From the cell containing the given text, extract its center point as (x, y) coordinate. 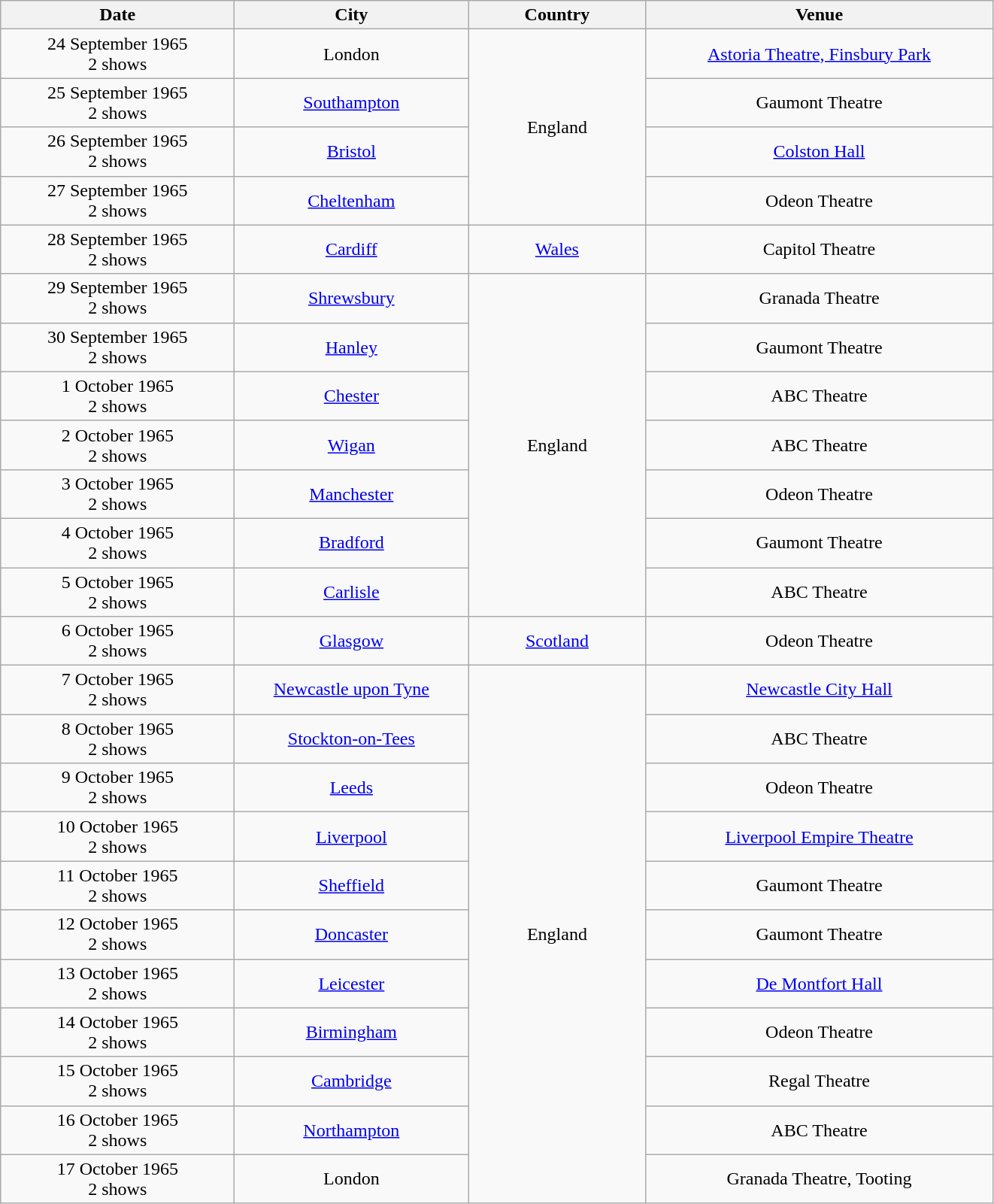
Scotland (557, 641)
Capitol Theatre (820, 250)
Birmingham (352, 1032)
13 October 19652 shows (117, 984)
Leicester (352, 984)
7 October 19652 shows (117, 690)
Hanley (352, 347)
26 September 19652 shows (117, 152)
Leeds (352, 788)
30 September 19652 shows (117, 347)
3 October 19652 shows (117, 493)
11 October 19652 shows (117, 886)
28 September 19652 shows (117, 250)
Date (117, 15)
4 October 19652 shows (117, 543)
Cheltenham (352, 200)
Carlisle (352, 591)
5 October 19652 shows (117, 591)
17 October 19652 shows (117, 1179)
Wigan (352, 445)
Sheffield (352, 886)
Manchester (352, 493)
Liverpool (352, 836)
6 October 19652 shows (117, 641)
29 September 19652 shows (117, 298)
14 October 19652 shows (117, 1032)
Venue (820, 15)
Shrewsbury (352, 298)
Doncaster (352, 934)
1 October 19652 shows (117, 396)
Newcastle upon Tyne (352, 690)
Cardiff (352, 250)
Granada Theatre, Tooting (820, 1179)
12 October 19652 shows (117, 934)
Bradford (352, 543)
Newcastle City Hall (820, 690)
Glasgow (352, 641)
Regal Theatre (820, 1081)
Chester (352, 396)
8 October 19652 shows (117, 738)
Southampton (352, 102)
10 October 19652 shows (117, 836)
Astoria Theatre, Finsbury Park (820, 54)
25 September 19652 shows (117, 102)
Northampton (352, 1130)
2 October 19652 shows (117, 445)
24 September 19652 shows (117, 54)
Wales (557, 250)
Country (557, 15)
16 October 19652 shows (117, 1130)
Bristol (352, 152)
Stockton-on-Tees (352, 738)
Liverpool Empire Theatre (820, 836)
City (352, 15)
Cambridge (352, 1081)
Colston Hall (820, 152)
Granada Theatre (820, 298)
De Montfort Hall (820, 984)
15 October 19652 shows (117, 1081)
9 October 19652 shows (117, 788)
27 September 19652 shows (117, 200)
